Determine the [x, y] coordinate at the center of the cell enclosing the given text.  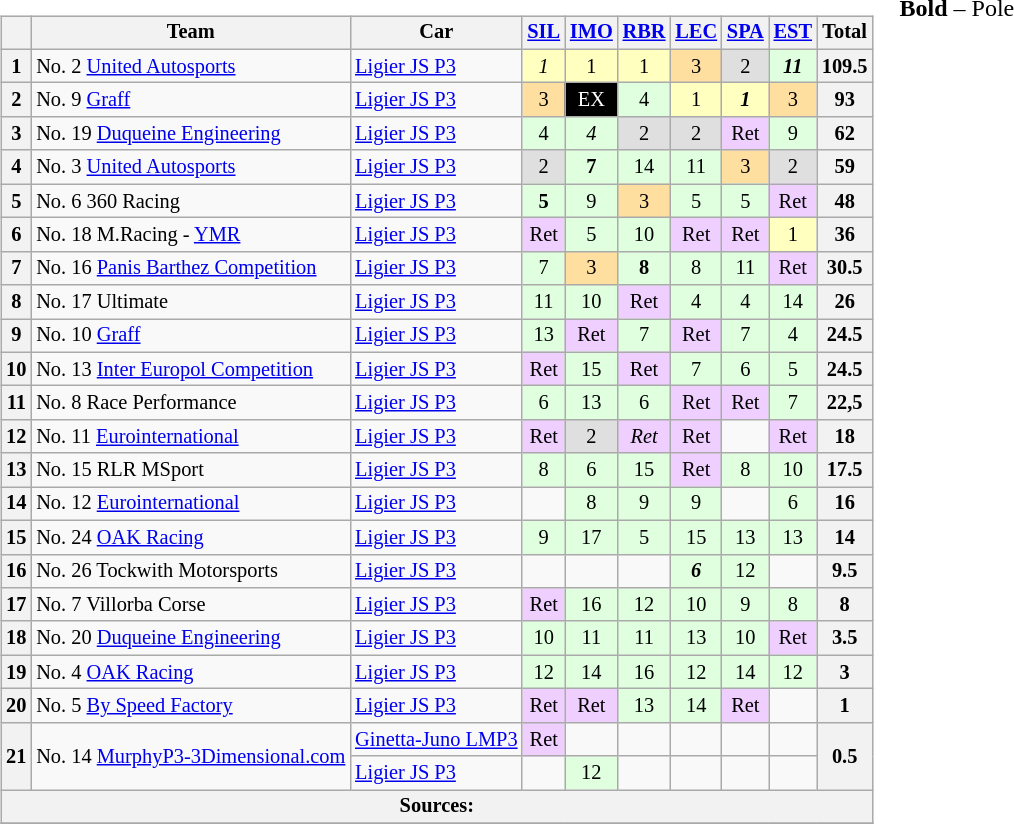
No. 7 Villorba Corse [190, 605]
3.5 [845, 638]
No. 15 RLR MSport [190, 470]
20 [16, 706]
9.5 [845, 571]
Total [845, 33]
No. 5 By Speed Factory [190, 706]
No. 9 Graff [190, 100]
22,5 [845, 403]
No. 14 MurphyP3-3Dimensional.com [190, 756]
0.5 [845, 756]
No. 6 360 Racing [190, 201]
No. 10 Graff [190, 336]
EX [592, 100]
Car [436, 33]
No. 20 Duqueine Engineering [190, 638]
LEC [696, 33]
No. 24 OAK Racing [190, 537]
No. 2 United Autosports [190, 66]
No. 3 United Autosports [190, 167]
No. 26 Tockwith Motorsports [190, 571]
No. 18 M.Racing - YMR [190, 235]
36 [845, 235]
26 [845, 302]
62 [845, 134]
No. 11 Eurointernational [190, 437]
No. 8 Race Performance [190, 403]
No. 4 OAK Racing [190, 672]
No. 16 Panis Barthez Competition [190, 268]
21 [16, 756]
SIL [544, 33]
Ginetta-Juno LMP3 [436, 739]
Sources: [436, 807]
No. 12 Eurointernational [190, 504]
RBR [644, 33]
No. 17 Ultimate [190, 302]
59 [845, 167]
93 [845, 100]
EST [793, 33]
IMO [592, 33]
Team [190, 33]
30.5 [845, 268]
No. 13 Inter Europol Competition [190, 369]
No. 19 Duqueine Engineering [190, 134]
17.5 [845, 470]
19 [16, 672]
109.5 [845, 66]
48 [845, 201]
SPA [746, 33]
